Determine the [x, y] coordinate at the center of the cell enclosing the given text.  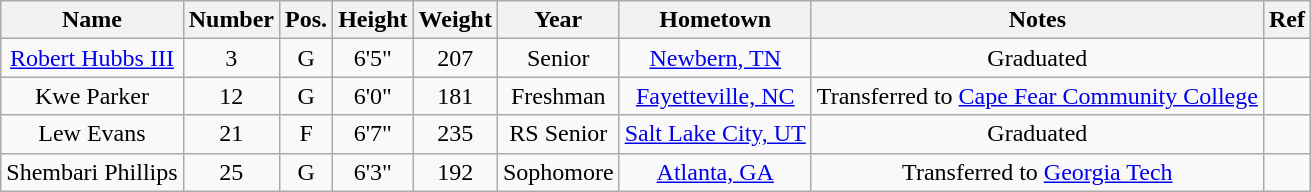
6'7" [373, 134]
235 [455, 134]
Newbern, TN [715, 58]
Kwe Parker [92, 96]
Freshman [558, 96]
Ref [1286, 20]
Hometown [715, 20]
Robert Hubbs III [92, 58]
Height [373, 20]
Transferred to Georgia Tech [1037, 172]
Lew Evans [92, 134]
6'5" [373, 58]
Senior [558, 58]
6'3" [373, 172]
25 [231, 172]
6'0" [373, 96]
Notes [1037, 20]
Transferred to Cape Fear Community College [1037, 96]
F [306, 134]
Name [92, 20]
Shembari Phillips [92, 172]
192 [455, 172]
21 [231, 134]
Atlanta, GA [715, 172]
Number [231, 20]
Year [558, 20]
Weight [455, 20]
181 [455, 96]
3 [231, 58]
12 [231, 96]
Sophomore [558, 172]
Fayetteville, NC [715, 96]
207 [455, 58]
RS Senior [558, 134]
Pos. [306, 20]
Salt Lake City, UT [715, 134]
